From the cell containing the given text, extract its center point as (X, Y) coordinate. 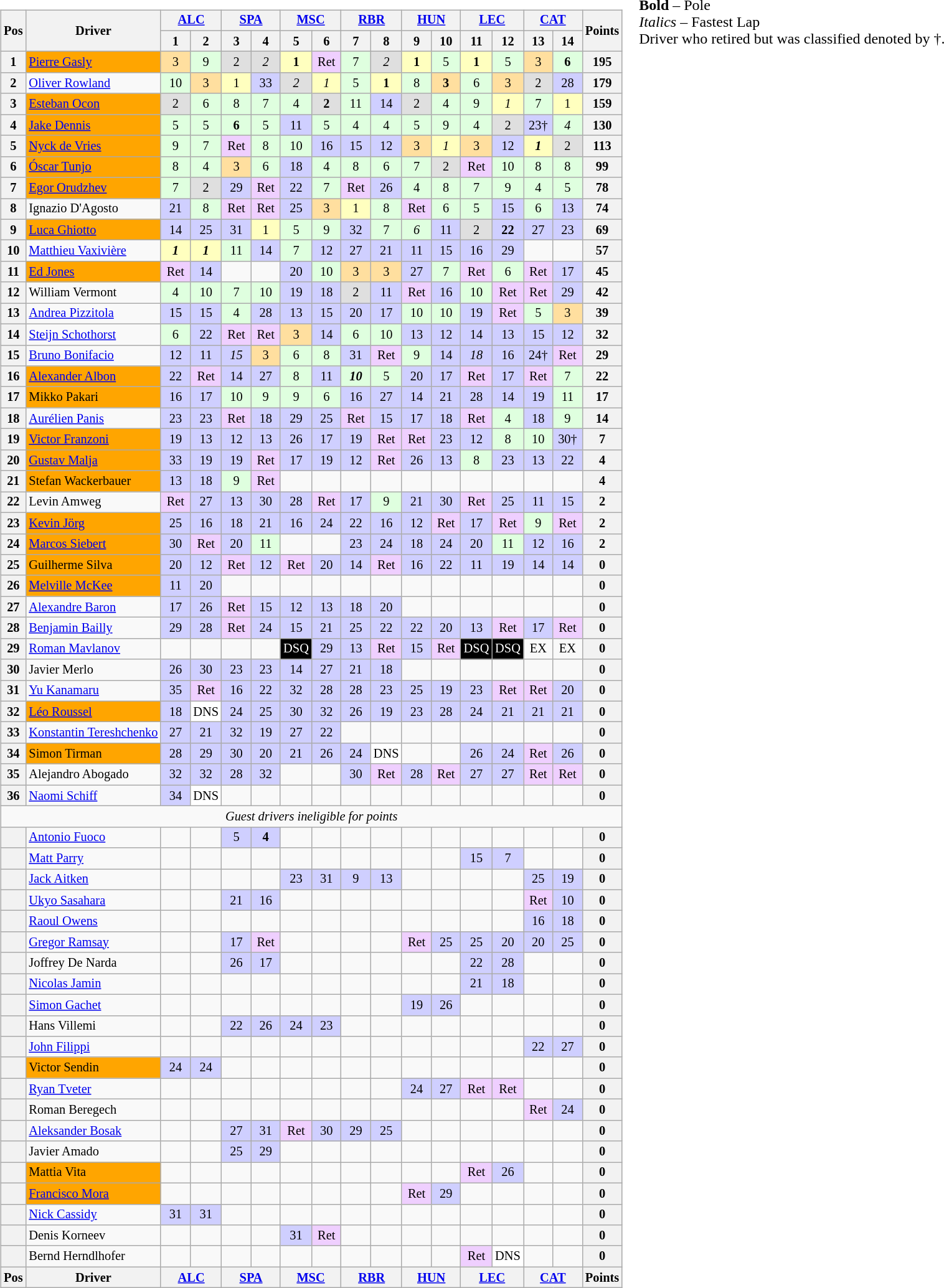
Nyck de Vries (93, 146)
Konstantin Tereshchenko (93, 733)
Guest drivers ineligible for points (311, 817)
Alexander Albon (93, 377)
Javier Merlo (93, 670)
Léo Roussel (93, 712)
Roman Beregech (93, 1110)
69 (602, 230)
Hans Villemi (93, 1026)
Gustav Malja (93, 460)
Ignazio D'Agosto (93, 209)
45 (602, 272)
Matt Parry (93, 858)
Joffrey De Narda (93, 963)
179 (602, 83)
Nick Cassidy (93, 1215)
Pierre Gasly (93, 62)
Ukyo Sasahara (93, 900)
130 (602, 125)
Kevin Jörg (93, 523)
Francisco Mora (93, 1193)
99 (602, 167)
Levin Amweg (93, 502)
Bruno Bonifacio (93, 355)
Melville McKee (93, 586)
Bernd Herndlhofer (93, 1256)
Marcos Siebert (93, 544)
Benjamin Bailly (93, 628)
Ed Jones (93, 272)
Esteban Ocon (93, 104)
Jack Aitken (93, 880)
74 (602, 209)
Óscar Tunjo (93, 167)
Andrea Pizzitola (93, 314)
Simon Gachet (93, 1005)
Egor Orudzhev (93, 188)
78 (602, 188)
Luca Ghiotto (93, 230)
42 (602, 293)
Oliver Rowland (93, 83)
57 (602, 251)
Alejandro Abogado (93, 774)
23† (538, 125)
Denis Korneev (93, 1236)
Mattia Vita (93, 1173)
Victor Sendin (93, 1068)
Naomi Schiff (93, 796)
159 (602, 104)
Victor Franzoni (93, 440)
Guilherme Silva (93, 565)
Steijn Schothorst (93, 334)
39 (602, 314)
Roman Mavlanov (93, 649)
Ryan Tveter (93, 1089)
John Filippi (93, 1047)
Alexandre Baron (93, 607)
Raoul Owens (93, 921)
113 (602, 146)
Mikko Pakari (93, 397)
Stefan Wackerbauer (93, 481)
Javier Amado (93, 1152)
Jake Dennis (93, 125)
24† (538, 355)
36 (13, 796)
William Vermont (93, 293)
Matthieu Vaxivière (93, 251)
Gregor Ramsay (93, 942)
Yu Kanamaru (93, 691)
Aurélien Panis (93, 418)
Nicolas Jamin (93, 984)
195 (602, 62)
Antonio Fuoco (93, 837)
30† (568, 440)
Aleksander Bosak (93, 1131)
Simon Tirman (93, 754)
